Determine the (x, y) coordinate at the center of the cell enclosing the given text.  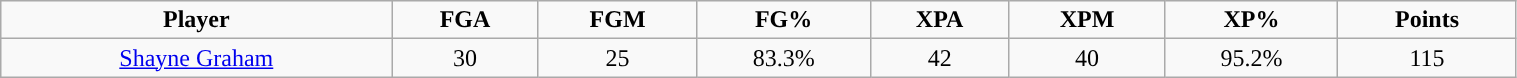
XP% (1252, 20)
FG% (784, 20)
Points (1427, 20)
25 (618, 58)
30 (465, 58)
XPA (940, 20)
FGA (465, 20)
Player (196, 20)
42 (940, 58)
40 (1087, 58)
83.3% (784, 58)
Shayne Graham (196, 58)
FGM (618, 20)
95.2% (1252, 58)
XPM (1087, 20)
115 (1427, 58)
